Find where the given text appears and provide that cell's center as [X, Y] coordinate. 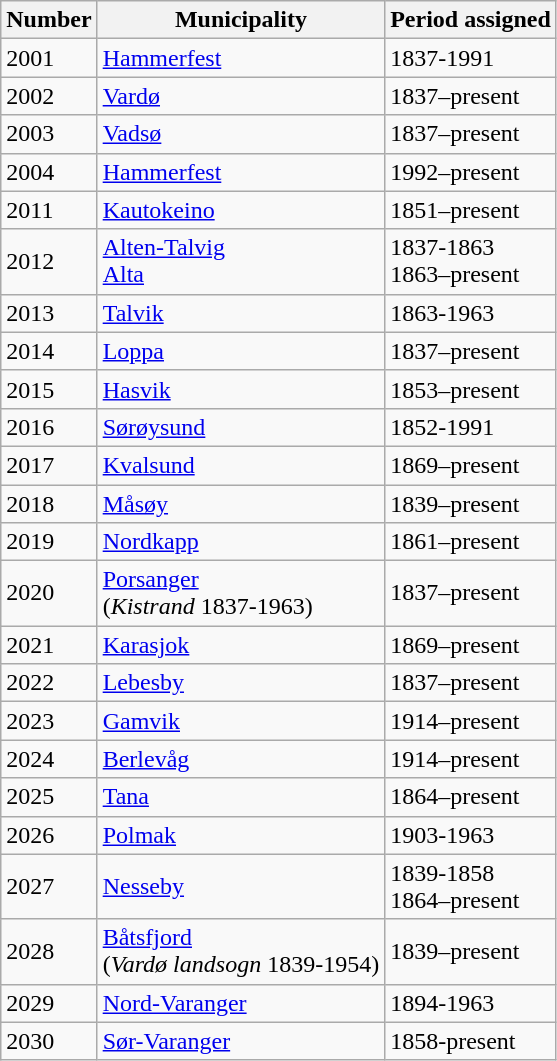
Tana [241, 797]
Kautokeino [241, 210]
2023 [49, 721]
1852-1991 [471, 427]
Måsøy [241, 503]
2004 [49, 172]
Gamvik [241, 721]
Nord-Varanger [241, 1003]
1861–present [471, 542]
1903-1963 [471, 835]
Loppa [241, 351]
2030 [49, 1041]
2016 [49, 427]
2011 [49, 210]
2002 [49, 96]
1863-1963 [471, 313]
Nesseby [241, 886]
2003 [49, 134]
2012 [49, 262]
1851–present [471, 210]
Sørøysund [241, 427]
2028 [49, 952]
2027 [49, 886]
2019 [49, 542]
1864–present [471, 797]
Alten-TalvigAlta [241, 262]
2001 [49, 58]
2014 [49, 351]
2015 [49, 389]
Period assigned [471, 20]
Lebesby [241, 683]
Berlevåg [241, 759]
Karasjok [241, 645]
2020 [49, 594]
1858-present [471, 1041]
Number [49, 20]
2021 [49, 645]
1992–present [471, 172]
Porsanger(Kistrand 1837-1963) [241, 594]
2029 [49, 1003]
2026 [49, 835]
2018 [49, 503]
Hasvik [241, 389]
2022 [49, 683]
Kvalsund [241, 465]
Båtsfjord(Vardø landsogn 1839-1954) [241, 952]
Vardø [241, 96]
2025 [49, 797]
Polmak [241, 835]
1837-1991 [471, 58]
Municipality [241, 20]
2013 [49, 313]
Vadsø [241, 134]
Sør-Varanger [241, 1041]
1839-18581864–present [471, 886]
1837-18631863–present [471, 262]
2024 [49, 759]
2017 [49, 465]
1853–present [471, 389]
Nordkapp [241, 542]
1894-1963 [471, 1003]
Talvik [241, 313]
